Capture the cell that displays the provided text and extract its [x, y] central coordinate. 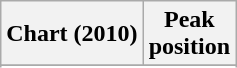
Chart (2010) [72, 34]
Peakposition [189, 34]
